Output the (x, y) coordinate of the center of the cell containing the given text.  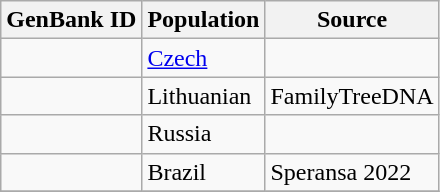
Population (204, 20)
Speransa 2022 (352, 172)
Source (352, 20)
Brazil (204, 172)
FamilyTreeDNA (352, 96)
Lithuanian (204, 96)
GenBank ID (72, 20)
Czech (204, 58)
Russia (204, 134)
